Identify which cell holds the provided text, then report its [X, Y] central coordinate. 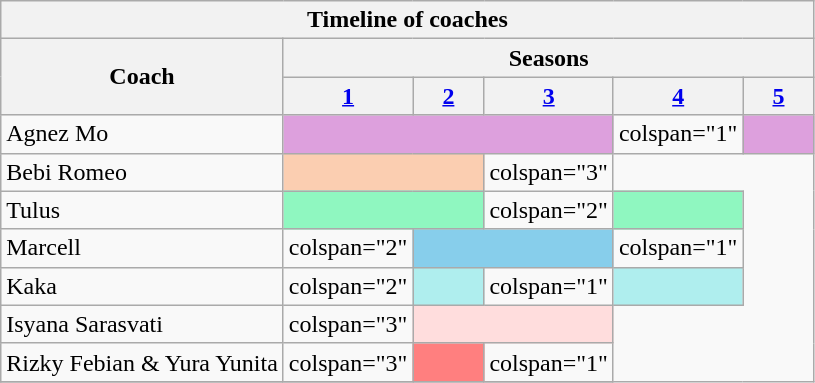
Marcell [142, 248]
1 [348, 96]
Bebi Romeo [142, 172]
Rizky Febian & Yura Yunita [142, 362]
4 [678, 96]
Seasons [548, 58]
5 [778, 96]
2 [448, 96]
3 [549, 96]
Agnez Mo [142, 134]
Timeline of coaches [408, 20]
Kaka [142, 286]
Tulus [142, 210]
Isyana Sarasvati [142, 324]
Coach [142, 77]
